For the text-containing cell, return its midpoint in (x, y) coordinate format. 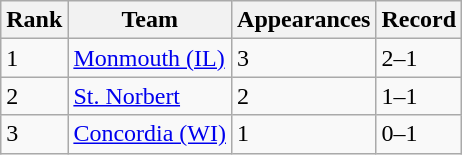
St. Norbert (150, 96)
Rank (34, 20)
Team (150, 20)
2–1 (419, 58)
1–1 (419, 96)
Record (419, 20)
Concordia (WI) (150, 134)
0–1 (419, 134)
Appearances (304, 20)
Monmouth (IL) (150, 58)
